Return the [x, y] coordinate for the center point of the cell that contains the specified text.  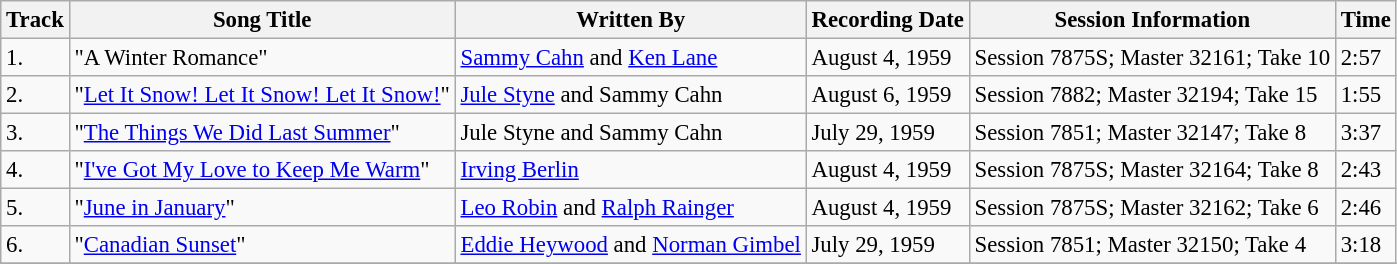
3:18 [1366, 245]
Session 7875S; Master 32164; Take 8 [1152, 170]
"The Things We Did Last Summer" [262, 133]
1. [35, 58]
Sammy Cahn and Ken Lane [630, 58]
5. [35, 208]
Track [35, 20]
1:55 [1366, 95]
"June in January" [262, 208]
Eddie Heywood and Norman Gimbel [630, 245]
4. [35, 170]
Session 7875S; Master 32162; Take 6 [1152, 208]
Session Information [1152, 20]
Session 7875S; Master 32161; Take 10 [1152, 58]
2:43 [1366, 170]
Leo Robin and Ralph Rainger [630, 208]
Song Title [262, 20]
Recording Date [888, 20]
"Let It Snow! Let It Snow! Let It Snow!" [262, 95]
August 6, 1959 [888, 95]
2:57 [1366, 58]
3:37 [1366, 133]
6. [35, 245]
"Canadian Sunset" [262, 245]
"A Winter Romance" [262, 58]
Session 7851; Master 32150; Take 4 [1152, 245]
2:46 [1366, 208]
Session 7851; Master 32147; Take 8 [1152, 133]
Session 7882; Master 32194; Take 15 [1152, 95]
2. [35, 95]
"I've Got My Love to Keep Me Warm" [262, 170]
Irving Berlin [630, 170]
Written By [630, 20]
Time [1366, 20]
3. [35, 133]
